Capture the cell that displays the provided text and extract its [X, Y] central coordinate. 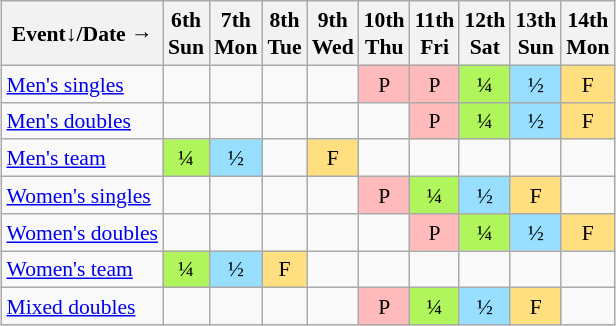
Women's doubles [82, 232]
Mixed doubles [82, 306]
Men's doubles [82, 120]
Women's singles [82, 194]
Men's singles [82, 84]
7thMon [236, 33]
6thSun [186, 33]
8thTue [285, 33]
10thThu [384, 33]
Women's team [82, 268]
Event↓/Date → [82, 33]
11thFri [435, 33]
14thMon [588, 33]
12thSat [484, 33]
13thSun [536, 33]
Men's team [82, 158]
9thWed [333, 33]
